Search for the cell housing the specified text and yield its [x, y] center coordinate. 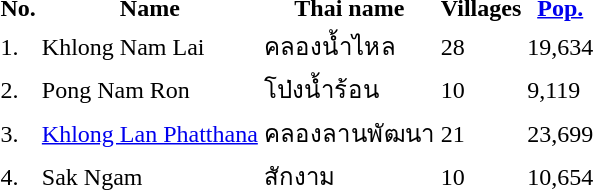
คลองลานพัฒนา [349, 133]
21 [480, 133]
Khlong Nam Lai [150, 46]
โป่งน้ำร้อน [349, 90]
Khlong Lan Phatthana [150, 133]
Pong Nam Ron [150, 90]
คลองน้ำไหล [349, 46]
28 [480, 46]
10 [480, 90]
